Return [x, y] of the center of cell containing provided text 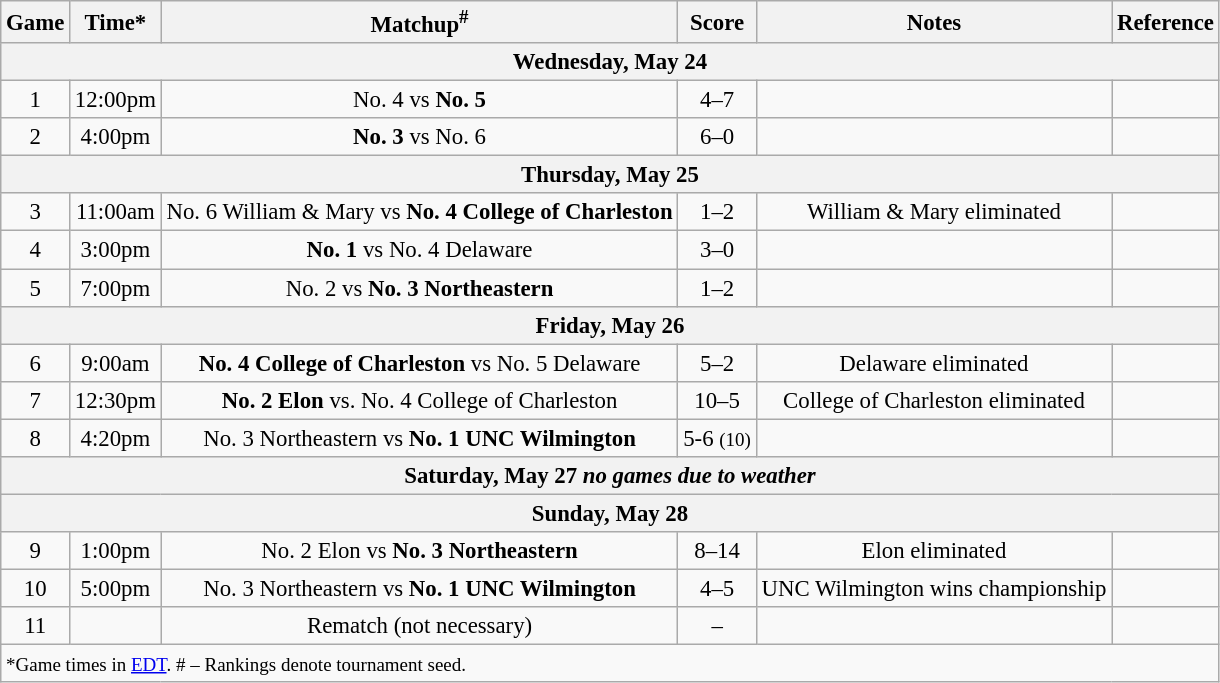
3–0 [717, 250]
4:20pm [116, 438]
6–0 [717, 137]
No. 3 vs No. 6 [420, 137]
1:00pm [116, 551]
8–14 [717, 551]
4 [36, 250]
*Game times in EDT. # – Rankings denote tournament seed. [610, 664]
No. 6 William & Mary vs No. 4 College of Charleston [420, 213]
6 [36, 363]
5:00pm [116, 588]
3:00pm [116, 250]
Delaware eliminated [934, 363]
1 [36, 100]
Matchup# [420, 22]
Elon eliminated [934, 551]
No. 4 College of Charleston vs No. 5 Delaware [420, 363]
College of Charleston eliminated [934, 400]
9:00am [116, 363]
5–2 [717, 363]
12:00pm [116, 100]
Score [717, 22]
11 [36, 626]
No. 4 vs No. 5 [420, 100]
No. 1 vs No. 4 Delaware [420, 250]
7 [36, 400]
5-6 (10) [717, 438]
No. 2 Elon vs. No. 4 College of Charleston [420, 400]
Saturday, May 27 no games due to weather [610, 476]
Notes [934, 22]
4–5 [717, 588]
12:30pm [116, 400]
3 [36, 213]
10–5 [717, 400]
4–7 [717, 100]
2 [36, 137]
UNC Wilmington wins championship [934, 588]
Reference [1166, 22]
4:00pm [116, 137]
William & Mary eliminated [934, 213]
5 [36, 288]
No. 2 vs No. 3 Northeastern [420, 288]
10 [36, 588]
7:00pm [116, 288]
Rematch (not necessary) [420, 626]
– [717, 626]
Thursday, May 25 [610, 175]
11:00am [116, 213]
No. 2 Elon vs No. 3 Northeastern [420, 551]
8 [36, 438]
Friday, May 26 [610, 325]
Sunday, May 28 [610, 513]
Wednesday, May 24 [610, 62]
9 [36, 551]
Game [36, 22]
Time* [116, 22]
